Determine the (X, Y) coordinate at the center of the cell enclosing the given text.  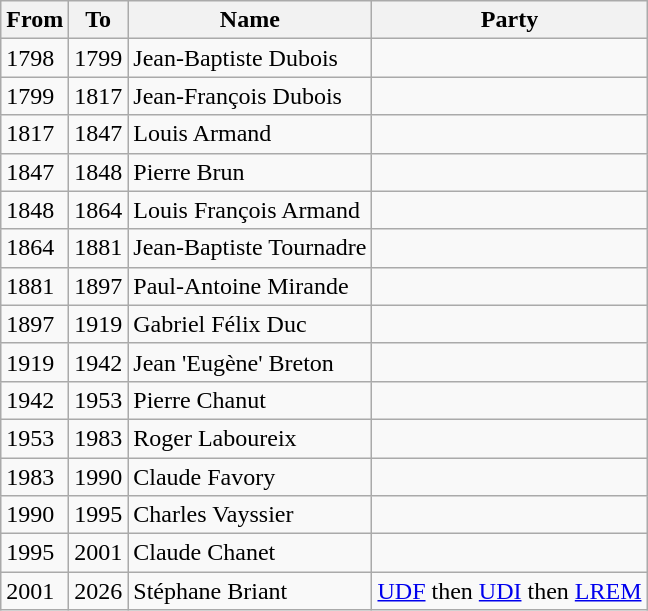
UDF then UDI then LREM (510, 591)
Claude Chanet (250, 553)
Louis François Armand (250, 210)
Pierre Chanut (250, 400)
Jean-Baptiste Dubois (250, 58)
Party (510, 20)
Claude Favory (250, 477)
Louis Armand (250, 134)
Gabriel Félix Duc (250, 324)
Pierre Brun (250, 172)
Roger Laboureix (250, 438)
Charles Vayssier (250, 515)
From (35, 20)
Stéphane Briant (250, 591)
Jean 'Eugène' Breton (250, 362)
Jean-François Dubois (250, 96)
Name (250, 20)
1798 (35, 58)
Jean-Baptiste Tournadre (250, 248)
To (98, 20)
Paul-Antoine Mirande (250, 286)
2026 (98, 591)
